From the cell containing the given text, extract its center point as [X, Y] coordinate. 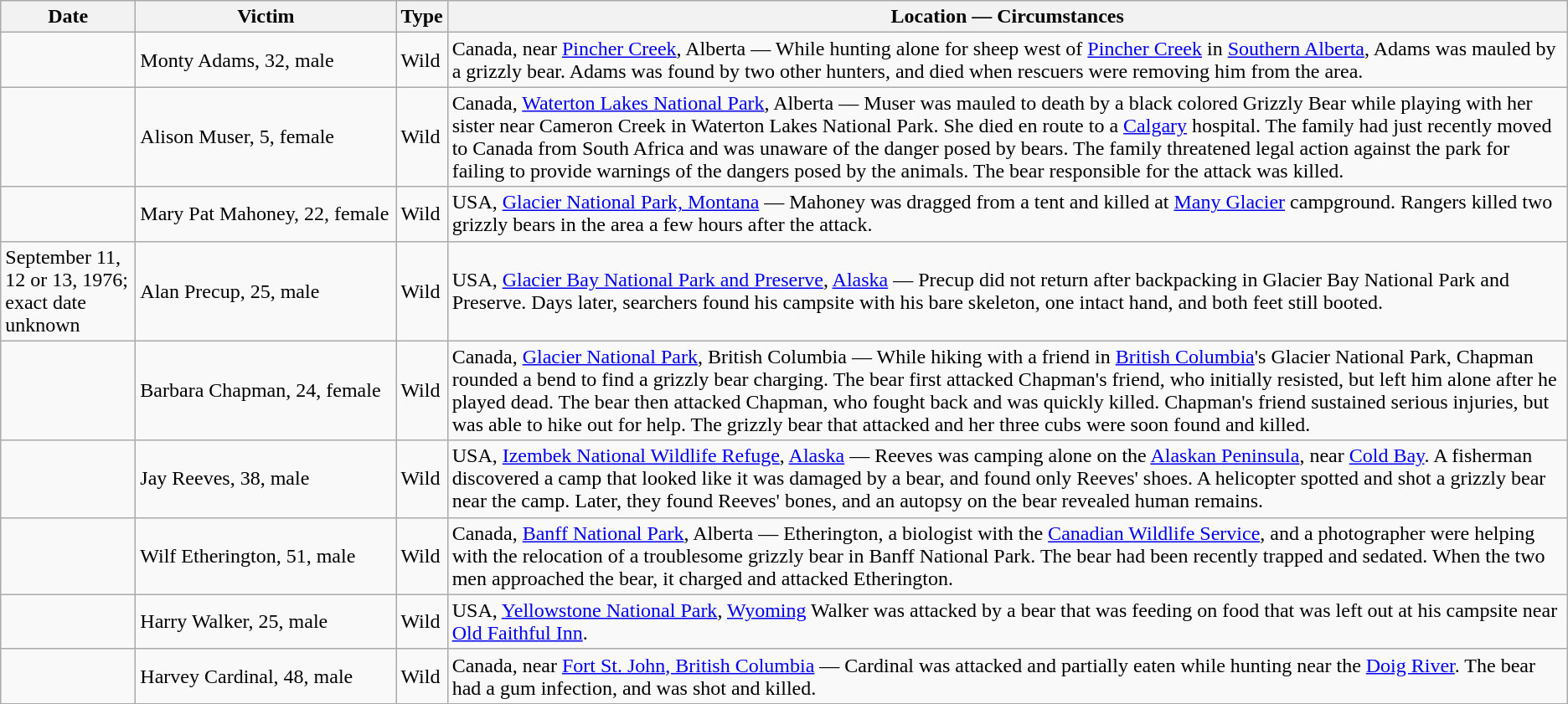
Victim [266, 17]
Barbara Chapman, 24, female [266, 390]
Monty Adams, 32, male [266, 60]
Alan Precup, 25, male [266, 291]
Type [422, 17]
Date [69, 17]
Jay Reeves, 38, male [266, 479]
Mary Pat Mahoney, 22, female [266, 214]
Harry Walker, 25, male [266, 621]
September 11, 12 or 13, 1976; exact date unknown [69, 291]
Wilf Etherington, 51, male [266, 556]
Location — Circumstances [1007, 17]
Alison Muser, 5, female [266, 137]
Harvey Cardinal, 48, male [266, 676]
